Determine the (x, y) coordinate at the center of the cell enclosing the given text.  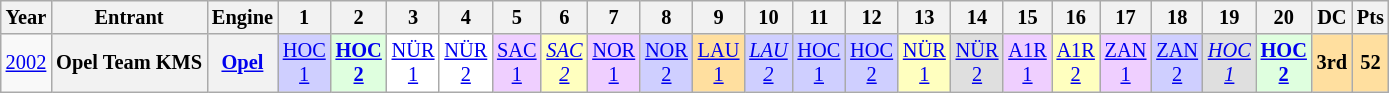
Opel Team KMS (129, 63)
2 (359, 17)
1 (304, 17)
8 (666, 17)
LAU1 (719, 63)
10 (768, 17)
5 (516, 17)
NOR1 (614, 63)
52 (1370, 63)
SAC2 (564, 63)
15 (1027, 17)
14 (978, 17)
17 (1126, 17)
NOR2 (666, 63)
7 (614, 17)
20 (1284, 17)
A1R1 (1027, 63)
16 (1076, 17)
19 (1230, 17)
11 (820, 17)
9 (719, 17)
6 (564, 17)
Pts (1370, 17)
13 (924, 17)
3rd (1332, 63)
2002 (26, 63)
Opel (242, 63)
4 (466, 17)
SAC1 (516, 63)
DC (1332, 17)
Engine (242, 17)
18 (1177, 17)
Entrant (129, 17)
ZAN1 (1126, 63)
ZAN2 (1177, 63)
A1R2 (1076, 63)
12 (872, 17)
LAU2 (768, 63)
3 (414, 17)
Year (26, 17)
